Find where the given text appears and provide that cell's center as (X, Y) coordinate. 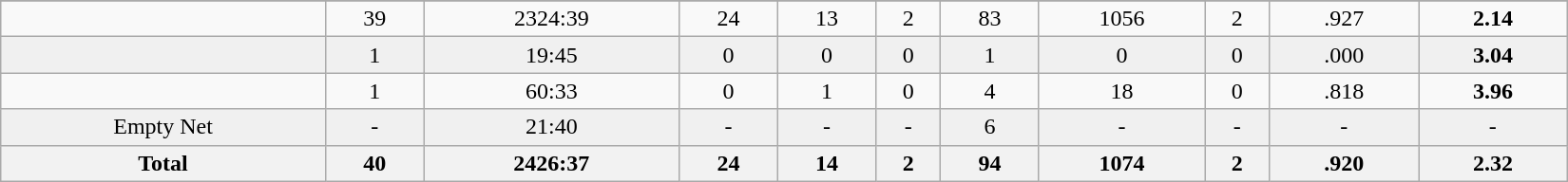
.000 (1344, 55)
.927 (1344, 19)
2.32 (1492, 163)
40 (374, 163)
.818 (1344, 91)
4 (990, 91)
2426:37 (551, 163)
60:33 (551, 91)
Total (163, 163)
13 (827, 19)
2324:39 (551, 19)
6 (990, 127)
3.96 (1492, 91)
83 (990, 19)
3.04 (1492, 55)
19:45 (551, 55)
39 (374, 19)
Empty Net (163, 127)
18 (1121, 91)
.920 (1344, 163)
1056 (1121, 19)
1074 (1121, 163)
21:40 (551, 127)
14 (827, 163)
94 (990, 163)
2.14 (1492, 19)
